Identify which cell holds the provided text, then report its [X, Y] central coordinate. 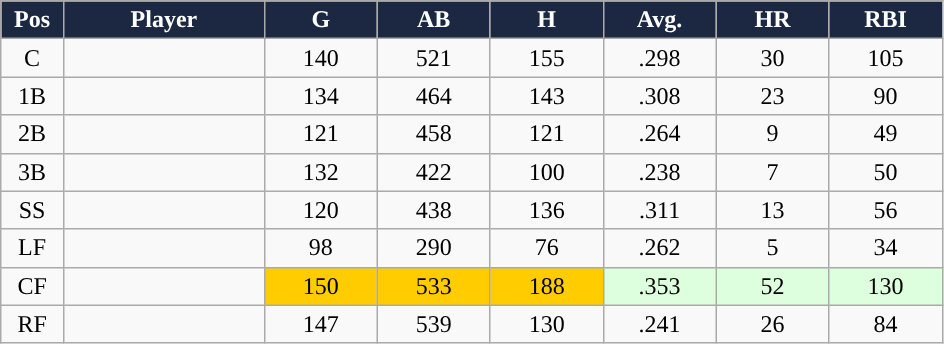
Player [164, 20]
84 [886, 324]
G [320, 20]
539 [434, 324]
76 [546, 248]
.353 [660, 286]
100 [546, 172]
290 [434, 248]
RF [32, 324]
98 [320, 248]
458 [434, 134]
HR [772, 20]
.298 [660, 58]
50 [886, 172]
49 [886, 134]
464 [434, 96]
RBI [886, 20]
AB [434, 20]
120 [320, 210]
9 [772, 134]
C [32, 58]
23 [772, 96]
155 [546, 58]
7 [772, 172]
Avg. [660, 20]
.262 [660, 248]
5 [772, 248]
30 [772, 58]
147 [320, 324]
Pos [32, 20]
134 [320, 96]
.311 [660, 210]
422 [434, 172]
26 [772, 324]
H [546, 20]
150 [320, 286]
132 [320, 172]
105 [886, 58]
1B [32, 96]
136 [546, 210]
.308 [660, 96]
143 [546, 96]
LF [32, 248]
CF [32, 286]
.238 [660, 172]
52 [772, 286]
188 [546, 286]
.241 [660, 324]
.264 [660, 134]
SS [32, 210]
3B [32, 172]
533 [434, 286]
90 [886, 96]
140 [320, 58]
34 [886, 248]
2B [32, 134]
56 [886, 210]
13 [772, 210]
438 [434, 210]
521 [434, 58]
